Extract the [X, Y] coordinate from the center of the cell holding the provided text.  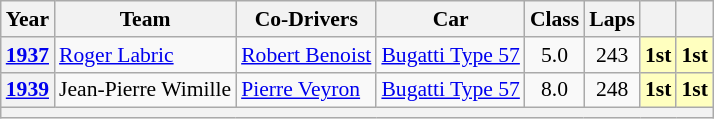
Roger Labric [145, 55]
Robert Benoist [306, 55]
Co-Drivers [306, 19]
1939 [28, 90]
Car [450, 19]
243 [612, 55]
248 [612, 90]
Team [145, 19]
5.0 [554, 55]
1937 [28, 55]
Jean-Pierre Wimille [145, 90]
8.0 [554, 90]
Pierre Veyron [306, 90]
Class [554, 19]
Laps [612, 19]
Year [28, 19]
